Return the [X, Y] coordinate for the center point of the cell that contains the specified text.  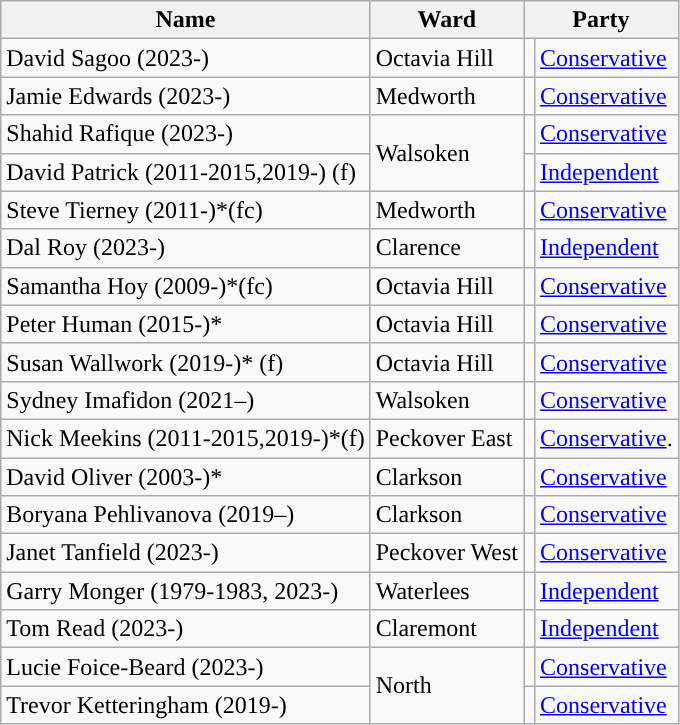
Lucie Foice-Beard (2023-) [186, 667]
Janet Tanfield (2023-) [186, 553]
Clarence [446, 248]
North [446, 686]
Sydney Imafidon (2021–) [186, 400]
Peckover East [446, 438]
Conservative. [607, 438]
Name [186, 20]
David Patrick (2011-2015,2019-) (f) [186, 172]
Tom Read (2023-) [186, 629]
Steve Tierney (2011-)*(fc) [186, 210]
Waterlees [446, 591]
Peckover West [446, 553]
Garry Monger (1979-1983, 2023-) [186, 591]
Shahid Rafique (2023-) [186, 134]
Dal Roy (2023-) [186, 248]
David Sagoo (2023-) [186, 58]
David Oliver (2003-)* [186, 477]
Samantha Hoy (2009-)*(fc) [186, 286]
Trevor Ketteringham (2019-) [186, 705]
Boryana Pehlivanova (2019–) [186, 515]
Ward [446, 20]
Party [602, 20]
Claremont [446, 629]
Peter Human (2015-)* [186, 324]
Jamie Edwards (2023-) [186, 96]
Nick Meekins (2011-2015,2019-)*(f) [186, 438]
Susan Wallwork (2019-)* (f) [186, 362]
